Identify which cell holds the provided text, then report its [x, y] central coordinate. 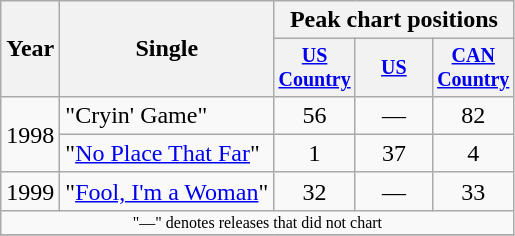
4 [473, 153]
US Country [315, 68]
US [394, 68]
"—" denotes releases that did not chart [258, 222]
37 [394, 153]
Peak chart positions [394, 20]
56 [315, 115]
"Cryin' Game" [167, 115]
"Fool, I'm a Woman" [167, 191]
Single [167, 49]
1 [315, 153]
"No Place That Far" [167, 153]
1998 [30, 134]
Year [30, 49]
33 [473, 191]
1999 [30, 191]
82 [473, 115]
32 [315, 191]
CAN Country [473, 68]
